Capture the cell that displays the provided text and extract its [x, y] central coordinate. 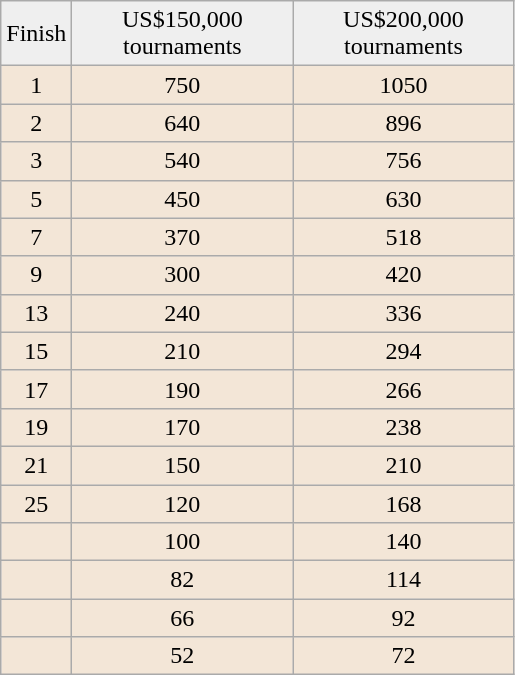
3 [36, 161]
92 [404, 618]
82 [182, 580]
9 [36, 275]
300 [182, 275]
750 [182, 85]
US$150,000tournaments [182, 34]
336 [404, 313]
5 [36, 199]
114 [404, 580]
518 [404, 237]
US$200,000tournaments [404, 34]
294 [404, 351]
66 [182, 618]
19 [36, 427]
1050 [404, 85]
52 [182, 656]
150 [182, 465]
420 [404, 275]
170 [182, 427]
13 [36, 313]
Finish [36, 34]
120 [182, 503]
190 [182, 389]
896 [404, 123]
168 [404, 503]
72 [404, 656]
100 [182, 542]
238 [404, 427]
370 [182, 237]
140 [404, 542]
1 [36, 85]
240 [182, 313]
21 [36, 465]
540 [182, 161]
17 [36, 389]
266 [404, 389]
640 [182, 123]
630 [404, 199]
7 [36, 237]
450 [182, 199]
756 [404, 161]
2 [36, 123]
25 [36, 503]
15 [36, 351]
